Identify which cell holds the provided text, then report its (X, Y) central coordinate. 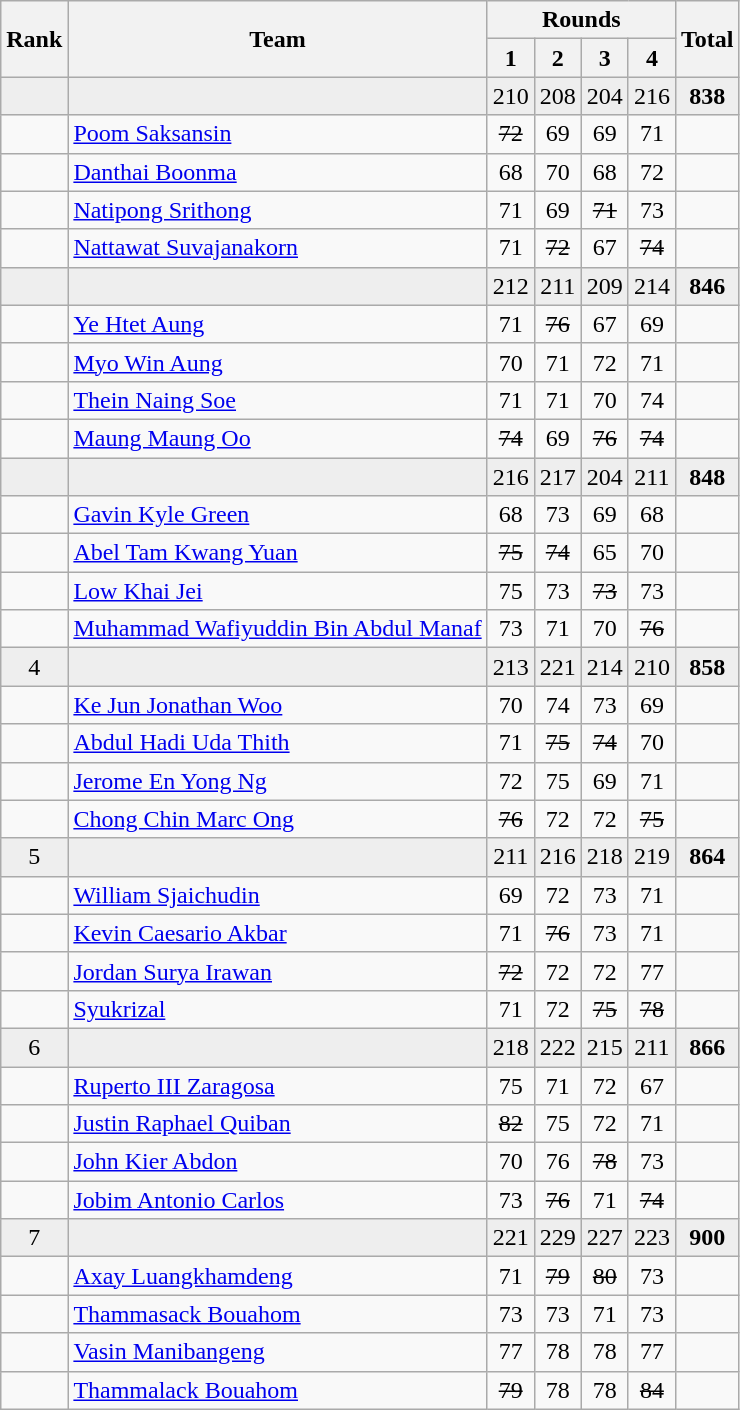
Justin Raphael Quiban (278, 1124)
212 (510, 286)
Axay Luangkhamdeng (278, 1276)
84 (652, 1390)
Poom Saksansin (278, 134)
7 (34, 1238)
900 (707, 1238)
Rounds (581, 20)
Muhammad Wafiyuddin Bin Abdul Manaf (278, 629)
227 (604, 1238)
Ruperto III Zaragosa (278, 1085)
William Sjaichudin (278, 895)
Thammasack Bouahom (278, 1314)
213 (510, 667)
Ke Jun Jonathan Woo (278, 705)
215 (604, 1047)
6 (34, 1047)
Ye Htet Aung (278, 324)
864 (707, 857)
209 (604, 286)
Jerome En Yong Ng (278, 781)
866 (707, 1047)
Myo Win Aung (278, 362)
Gavin Kyle Green (278, 515)
Jobim Antonio Carlos (278, 1200)
217 (558, 477)
Danthai Boonma (278, 172)
848 (707, 477)
Team (278, 39)
Abel Tam Kwang Yuan (278, 553)
222 (558, 1047)
3 (604, 58)
Rank (34, 39)
82 (510, 1124)
838 (707, 96)
Nattawat Suvajanakorn (278, 248)
Abdul Hadi Uda Thith (278, 743)
Syukrizal (278, 1009)
Chong Chin Marc Ong (278, 819)
Jordan Surya Irawan (278, 971)
2 (558, 58)
Maung Maung Oo (278, 438)
846 (707, 286)
Thein Naing Soe (278, 400)
65 (604, 553)
Natipong Srithong (278, 210)
Thammalack Bouahom (278, 1390)
208 (558, 96)
1 (510, 58)
80 (604, 1276)
John Kier Abdon (278, 1162)
Low Khai Jei (278, 591)
Total (707, 39)
229 (558, 1238)
858 (707, 667)
219 (652, 857)
223 (652, 1238)
Kevin Caesario Akbar (278, 933)
Vasin Manibangeng (278, 1352)
5 (34, 857)
